Find where the given text appears and provide that cell's center as [x, y] coordinate. 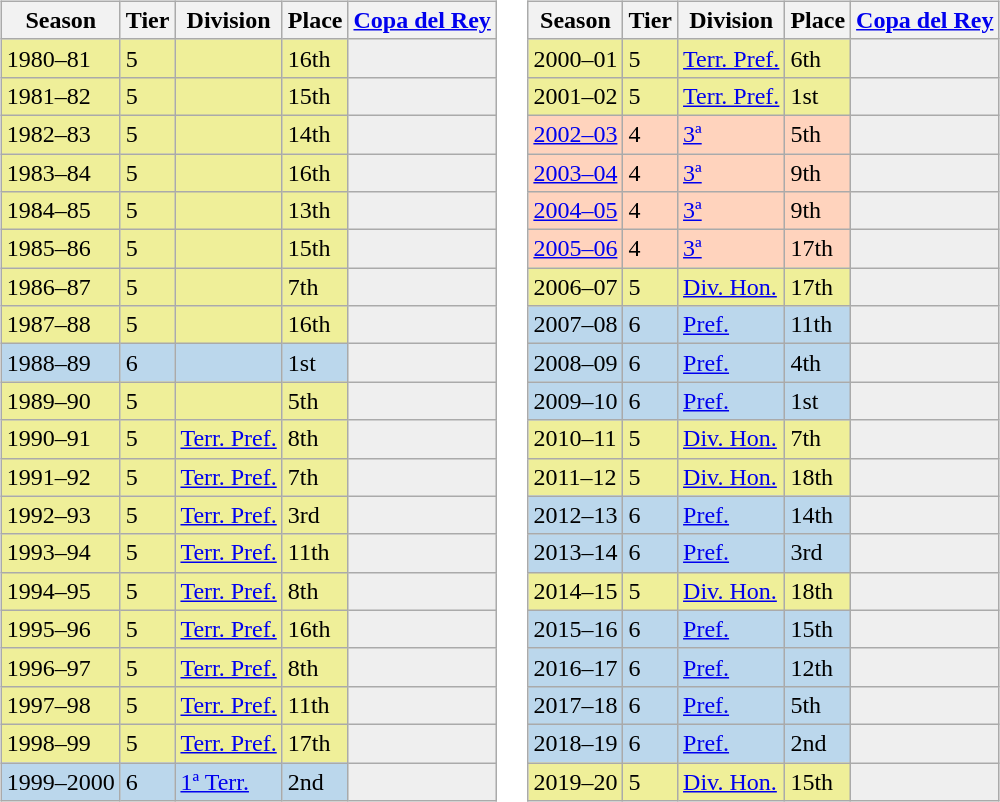
2019–20 [576, 781]
1996–97 [60, 667]
2006–07 [576, 287]
1997–98 [60, 705]
1986–87 [60, 287]
2015–16 [576, 629]
1981–82 [60, 96]
13th [315, 211]
2018–19 [576, 743]
1995–96 [60, 629]
1990–91 [60, 439]
1994–95 [60, 591]
6th [818, 58]
2012–13 [576, 515]
1993–94 [60, 553]
1985–86 [60, 249]
1989–90 [60, 401]
2011–12 [576, 477]
1998–99 [60, 743]
2010–11 [576, 439]
1991–92 [60, 477]
1988–89 [60, 363]
1987–88 [60, 325]
2002–03 [576, 134]
2017–18 [576, 705]
2007–08 [576, 325]
2014–15 [576, 591]
1999–2000 [60, 781]
12th [818, 667]
1984–85 [60, 211]
2008–09 [576, 363]
2001–02 [576, 96]
2009–10 [576, 401]
1980–81 [60, 58]
2016–17 [576, 667]
2013–14 [576, 553]
1982–83 [60, 134]
2000–01 [576, 58]
4th [818, 363]
2004–05 [576, 211]
1ª Terr. [228, 781]
1983–84 [60, 173]
2005–06 [576, 249]
1992–93 [60, 515]
2003–04 [576, 173]
